Detect which cell encompasses the target text, then output its (X, Y) center coordinate. 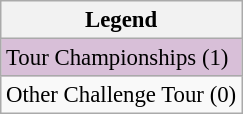
Tour Championships (1) (122, 58)
Legend (122, 20)
Other Challenge Tour (0) (122, 95)
